Extract the (X, Y) coordinate from the center of the cell holding the provided text.  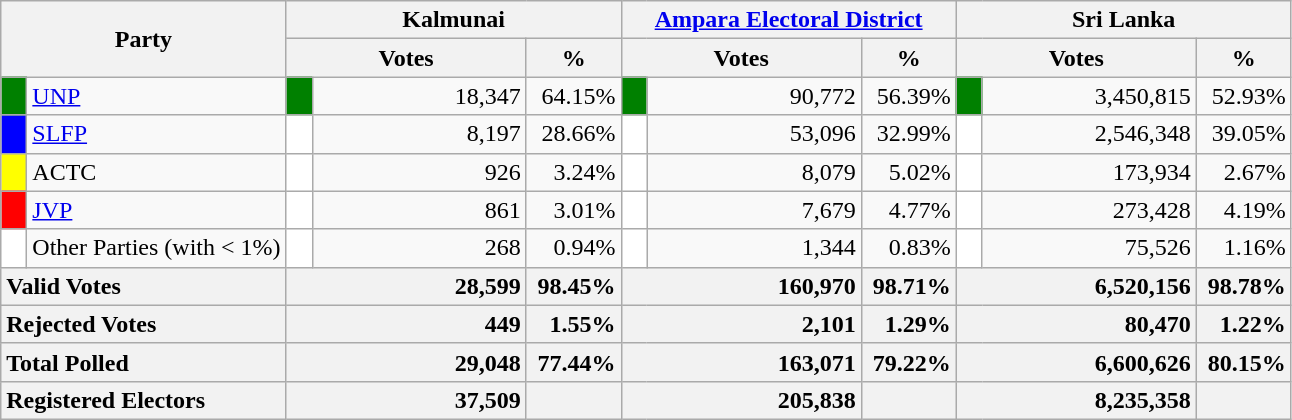
6,520,156 (1076, 286)
0.83% (908, 248)
32.99% (908, 134)
2.67% (1244, 172)
90,772 (754, 96)
52.93% (1244, 96)
79.22% (908, 362)
6,600,626 (1076, 362)
173,934 (1089, 172)
28.66% (574, 134)
3.01% (574, 210)
28,599 (406, 286)
3.24% (574, 172)
Kalmunai (454, 20)
Total Polled (144, 362)
1.29% (908, 324)
29,048 (406, 362)
SLFP (156, 134)
0.94% (574, 248)
Ampara Electoral District (788, 20)
98.45% (574, 286)
1.55% (574, 324)
Sri Lanka (1124, 20)
4.77% (908, 210)
Rejected Votes (144, 324)
2,546,348 (1089, 134)
Valid Votes (144, 286)
37,509 (406, 400)
1.22% (1244, 324)
98.78% (1244, 286)
80,470 (1076, 324)
2,101 (741, 324)
449 (406, 324)
1,344 (754, 248)
861 (419, 210)
UNP (156, 96)
JVP (156, 210)
18,347 (419, 96)
1.16% (1244, 248)
ACTC (156, 172)
8,235,358 (1076, 400)
Other Parties (with < 1%) (156, 248)
163,071 (741, 362)
273,428 (1089, 210)
160,970 (741, 286)
7,679 (754, 210)
268 (419, 248)
205,838 (741, 400)
3,450,815 (1089, 96)
53,096 (754, 134)
56.39% (908, 96)
64.15% (574, 96)
5.02% (908, 172)
Registered Electors (144, 400)
926 (419, 172)
77.44% (574, 362)
Party (144, 39)
8,197 (419, 134)
39.05% (1244, 134)
4.19% (1244, 210)
80.15% (1244, 362)
8,079 (754, 172)
75,526 (1089, 248)
98.71% (908, 286)
